From the cell containing the given text, extract its center point as [X, Y] coordinate. 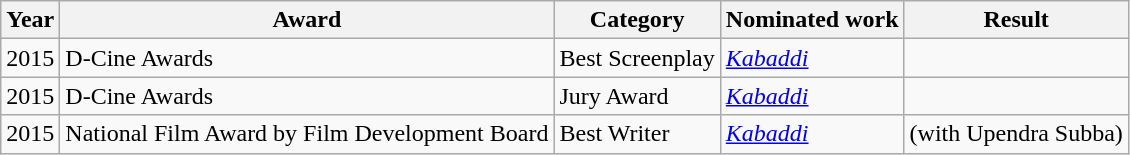
(with Upendra Subba) [1016, 134]
Jury Award [637, 96]
Award [307, 20]
Nominated work [812, 20]
Year [30, 20]
Category [637, 20]
Best Writer [637, 134]
National Film Award by Film Development Board [307, 134]
Best Screenplay [637, 58]
Result [1016, 20]
